From the cell containing the given text, extract its center point as [x, y] coordinate. 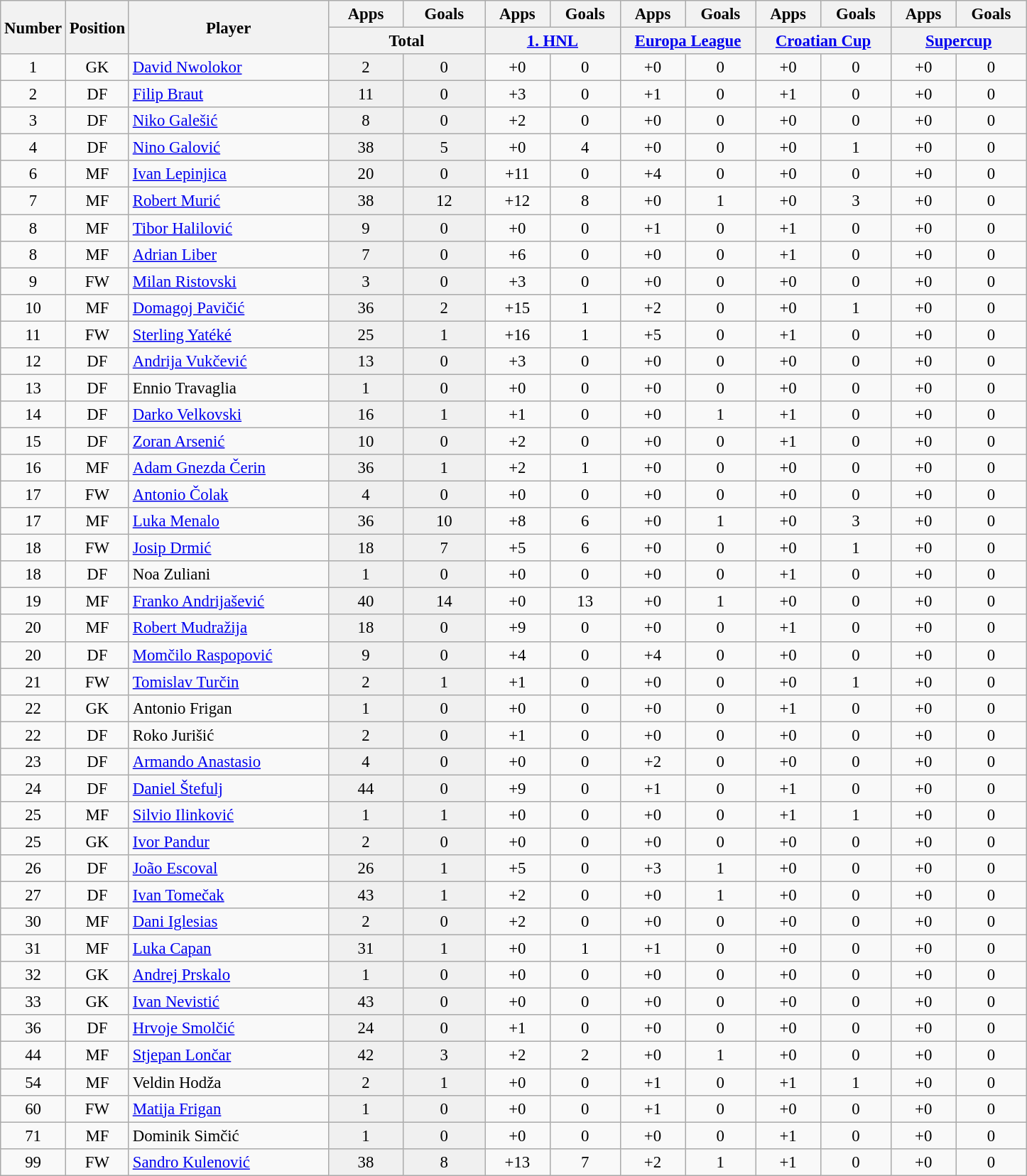
Ivan Nevistić [229, 1002]
1. HNL [553, 41]
15 [33, 441]
Luka Capan [229, 949]
Stjepan Lončar [229, 1055]
42 [366, 1055]
Ivan Lepinjica [229, 174]
Armando Anastasio [229, 762]
Darko Velkovski [229, 415]
23 [33, 762]
Zoran Arsenić [229, 441]
19 [33, 601]
Noa Zuliani [229, 575]
+6 [518, 254]
Antonio Čolak [229, 495]
54 [33, 1082]
Andrija Vukčević [229, 361]
Momčilo Raspopović [229, 655]
21 [33, 682]
+16 [518, 334]
Daniel Štefulj [229, 788]
+11 [518, 174]
+13 [518, 1162]
40 [366, 601]
Milan Ristovski [229, 281]
Matija Frigan [229, 1109]
Sterling Yatéké [229, 334]
32 [33, 975]
60 [33, 1109]
99 [33, 1162]
Franko Andrijašević [229, 601]
Nino Galović [229, 148]
Adam Gnezda Čerin [229, 468]
Supercup [959, 41]
Josip Drmić [229, 548]
Robert Murić [229, 201]
Dani Iglesias [229, 922]
Ennio Travaglia [229, 388]
Sandro Kulenović [229, 1162]
Ivor Pandur [229, 842]
+15 [518, 307]
33 [33, 1002]
Veldin Hodža [229, 1082]
71 [33, 1136]
Player [229, 27]
Tibor Halilović [229, 228]
Domagoj Pavičić [229, 307]
Ivan Tomečak [229, 895]
Croatian Cup [824, 41]
Andrej Prskalo [229, 975]
Roko Jurišić [229, 735]
Niko Galešić [229, 121]
Hrvoje Smolčić [229, 1029]
Silvio Ilinković [229, 815]
+12 [518, 201]
+8 [518, 521]
27 [33, 895]
Total [406, 41]
Luka Menalo [229, 521]
Antonio Frigan [229, 708]
Adrian Liber [229, 254]
Filip Braut [229, 94]
Position [97, 27]
Dominik Simčić [229, 1136]
Number [33, 27]
David Nwolokor [229, 67]
Europa League [688, 41]
Robert Mudražija [229, 628]
Tomislav Turčin [229, 682]
João Escoval [229, 869]
5 [445, 148]
30 [33, 922]
